Output the [X, Y] coordinate of the center of the cell containing the given text.  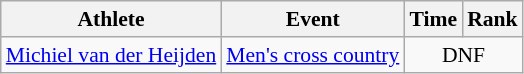
Athlete [112, 19]
Men's cross country [312, 55]
Event [312, 19]
Michiel van der Heijden [112, 55]
DNF [463, 55]
Time [433, 19]
Rank [492, 19]
